Search for the cell housing the specified text and yield its [X, Y] center coordinate. 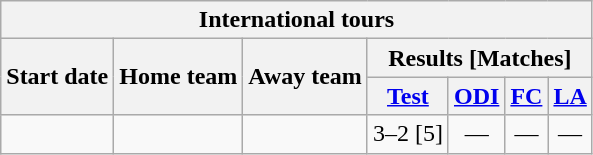
3–2 [5] [408, 134]
Away team [306, 77]
ODI [476, 96]
Home team [178, 77]
Test [408, 96]
LA [570, 96]
Results [Matches] [480, 58]
FC [526, 96]
Start date [58, 77]
International tours [297, 20]
